Find where the given text appears and provide that cell's center as [X, Y] coordinate. 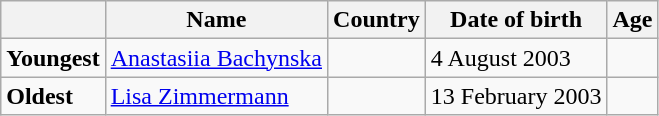
Name [216, 20]
Country [377, 20]
Oldest [53, 96]
Lisa Zimmermann [216, 96]
Date of birth [516, 20]
Youngest [53, 58]
Anastasiia Bachynska [216, 58]
13 February 2003 [516, 96]
Age [632, 20]
4 August 2003 [516, 58]
